Determine the (x, y) coordinate at the center of the cell enclosing the given text.  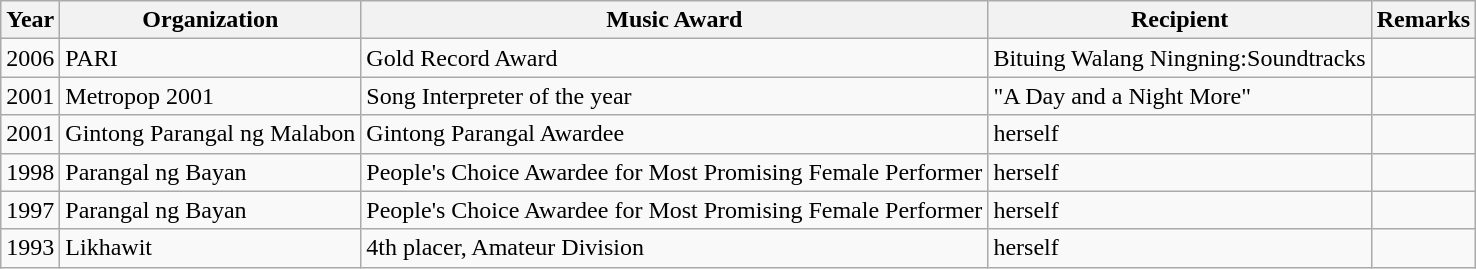
Gintong Parangal Awardee (674, 134)
Recipient (1180, 20)
Likhawit (210, 248)
Metropop 2001 (210, 96)
1997 (30, 210)
PARI (210, 58)
2006 (30, 58)
1993 (30, 248)
1998 (30, 172)
Song Interpreter of the year (674, 96)
Music Award (674, 20)
Gold Record Award (674, 58)
Remarks (1423, 20)
Gintong Parangal ng Malabon (210, 134)
4th placer, Amateur Division (674, 248)
Bituing Walang Ningning:Soundtracks (1180, 58)
Year (30, 20)
Organization (210, 20)
"A Day and a Night More" (1180, 96)
